Return (X, Y) of the center of cell containing provided text 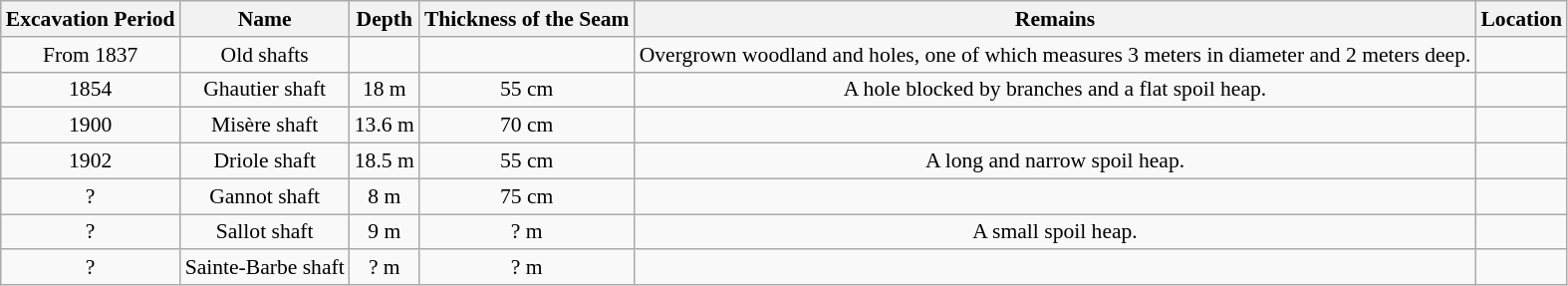
18 m (385, 90)
Misère shaft (265, 126)
75 cm (527, 196)
From 1837 (91, 55)
A long and narrow spoil heap. (1056, 161)
Gannot shaft (265, 196)
Depth (385, 19)
Driole shaft (265, 161)
13.6 m (385, 126)
70 cm (527, 126)
8 m (385, 196)
1854 (91, 90)
Location (1521, 19)
A small spoil heap. (1056, 232)
Excavation Period (91, 19)
Sallot shaft (265, 232)
A hole blocked by branches and a flat spoil heap. (1056, 90)
9 m (385, 232)
Remains (1056, 19)
1902 (91, 161)
Name (265, 19)
Sainte-Barbe shaft (265, 268)
Ghautier shaft (265, 90)
Overgrown woodland and holes, one of which measures 3 meters in diameter and 2 meters deep. (1056, 55)
18.5 m (385, 161)
Old shafts (265, 55)
Thickness of the Seam (527, 19)
1900 (91, 126)
